Return the (X, Y) coordinate for the center point of the cell that contains the specified text.  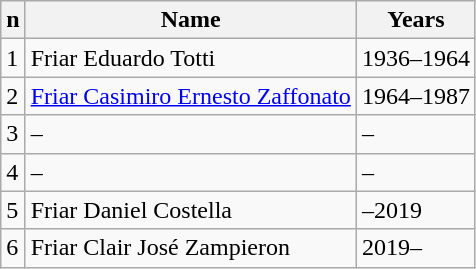
1 (13, 58)
Name (190, 20)
Years (416, 20)
5 (13, 210)
Friar Eduardo Totti (190, 58)
Friar Casimiro Ernesto Zaffonato (190, 96)
Friar Clair José Zampieron (190, 248)
2 (13, 96)
n (13, 20)
6 (13, 248)
3 (13, 134)
1964–1987 (416, 96)
Friar Daniel Costella (190, 210)
2019– (416, 248)
1936–1964 (416, 58)
–2019 (416, 210)
4 (13, 172)
